Determine the [X, Y] coordinate at the center of the cell enclosing the given text.  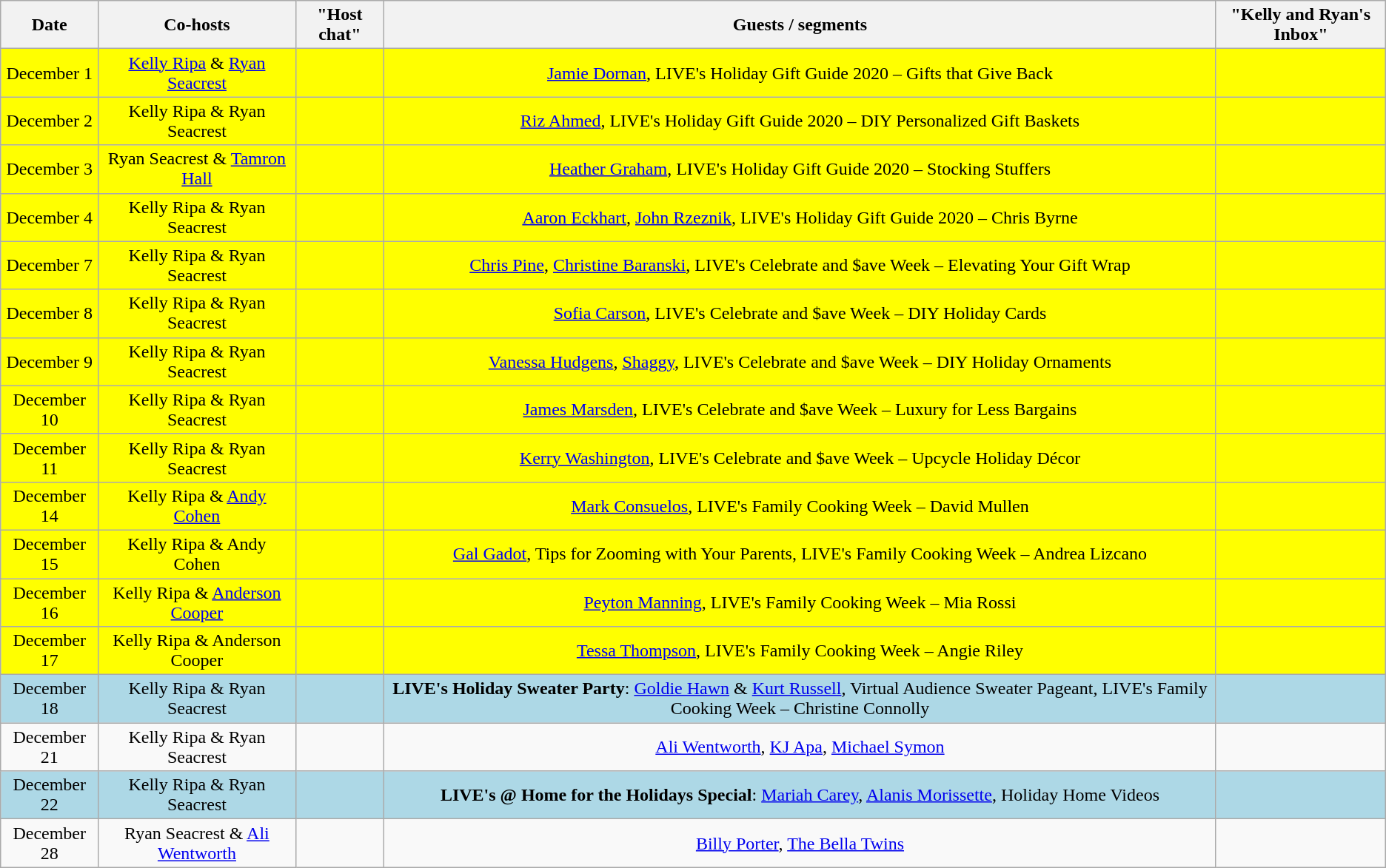
December 7 [50, 265]
LIVE's Holiday Sweater Party: Goldie Hawn & Kurt Russell, Virtual Audience Sweater Pageant, LIVE's Family Cooking Week – Christine Connolly [800, 699]
Heather Graham, LIVE's Holiday Gift Guide 2020 – Stocking Stuffers [800, 169]
Aaron Eckhart, John Rzeznik, LIVE's Holiday Gift Guide 2020 – Chris Byrne [800, 218]
December 14 [50, 506]
December 10 [50, 410]
December 3 [50, 169]
December 22 [50, 795]
Sofia Carson, LIVE's Celebrate and $ave Week – DIY Holiday Cards [800, 314]
Jamie Dornan, LIVE's Holiday Gift Guide 2020 – Gifts that Give Back [800, 73]
Mark Consuelos, LIVE's Family Cooking Week – David Mullen [800, 506]
Riz Ahmed, LIVE's Holiday Gift Guide 2020 – DIY Personalized Gift Baskets [800, 121]
Billy Porter, The Bella Twins [800, 844]
James Marsden, LIVE's Celebrate and $ave Week – Luxury for Less Bargains [800, 410]
December 4 [50, 218]
December 11 [50, 457]
"Kelly and Ryan's Inbox" [1300, 25]
Ryan Seacrest & Ali Wentworth [197, 844]
December 21 [50, 747]
Chris Pine, Christine Baranski, LIVE's Celebrate and $ave Week – Elevating Your Gift Wrap [800, 265]
Gal Gadot, Tips for Zooming with Your Parents, LIVE's Family Cooking Week – Andrea Lizcano [800, 554]
Guests / segments [800, 25]
December 17 [50, 651]
December 18 [50, 699]
Ryan Seacrest & Tamron Hall [197, 169]
December 9 [50, 361]
LIVE's @ Home for the Holidays Special: Mariah Carey, Alanis Morissette, Holiday Home Videos [800, 795]
December 28 [50, 844]
Co-hosts [197, 25]
"Host chat" [339, 25]
Ali Wentworth, KJ Apa, Michael Symon [800, 747]
Tessa Thompson, LIVE's Family Cooking Week – Angie Riley [800, 651]
December 1 [50, 73]
December 8 [50, 314]
December 15 [50, 554]
Kerry Washington, LIVE's Celebrate and $ave Week – Upcycle Holiday Décor [800, 457]
Vanessa Hudgens, Shaggy, LIVE's Celebrate and $ave Week – DIY Holiday Ornaments [800, 361]
December 16 [50, 602]
Peyton Manning, LIVE's Family Cooking Week – Mia Rossi [800, 602]
Date [50, 25]
December 2 [50, 121]
